For the text-containing cell, return its midpoint in (x, y) coordinate format. 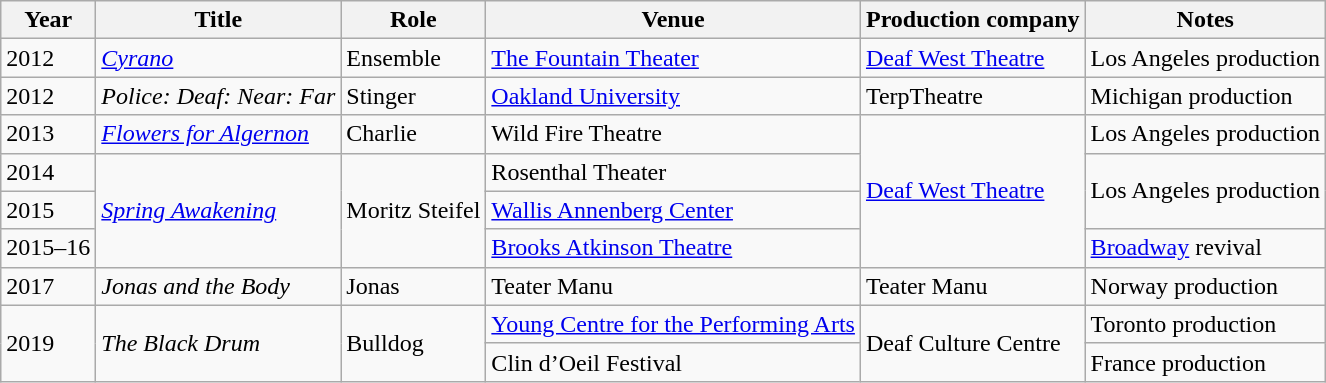
Moritz Steifel (414, 210)
Clin d’Oeil Festival (674, 362)
Toronto production (1205, 324)
Charlie (414, 134)
Jonas (414, 286)
Notes (1205, 20)
2015 (48, 210)
2014 (48, 172)
2019 (48, 343)
Year (48, 20)
Wild Fire Theatre (674, 134)
2015–16 (48, 248)
Jonas and the Body (218, 286)
Oakland University (674, 96)
TerpTheatre (972, 96)
Wallis Annenberg Center (674, 210)
Stinger (414, 96)
Venue (674, 20)
Young Centre for the Performing Arts (674, 324)
Broadway revival (1205, 248)
France production (1205, 362)
Deaf Culture Centre (972, 343)
The Fountain Theater (674, 58)
Ensemble (414, 58)
Production company (972, 20)
2013 (48, 134)
Title (218, 20)
Bulldog (414, 343)
The Black Drum (218, 343)
Spring Awakening (218, 210)
Police: Deaf: Near: Far (218, 96)
Michigan production (1205, 96)
Role (414, 20)
Cyrano (218, 58)
Brooks Atkinson Theatre (674, 248)
Flowers for Algernon (218, 134)
Norway production (1205, 286)
2017 (48, 286)
Rosenthal Theater (674, 172)
